From the cell containing the given text, extract its center point as (X, Y) coordinate. 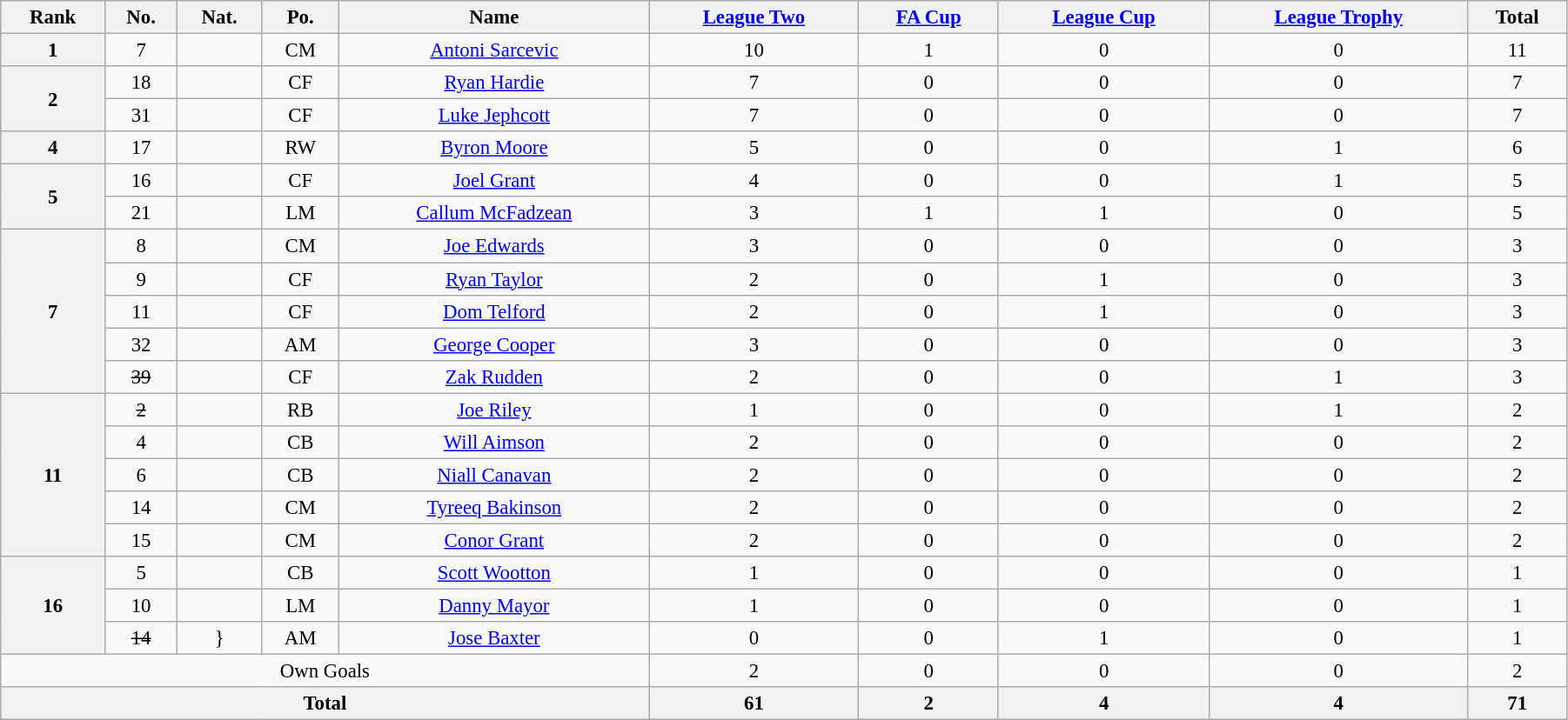
Will Aimson (494, 443)
League Trophy (1338, 17)
RW (301, 148)
Ryan Taylor (494, 279)
Antoni Sarcevic (494, 50)
Zak Rudden (494, 377)
League Two (754, 17)
League Cup (1103, 17)
Callum McFadzean (494, 213)
61 (754, 703)
RB (301, 410)
Luke Jephcott (494, 116)
Scott Wootton (494, 573)
Ryan Hardie (494, 83)
Po. (301, 17)
Name (494, 17)
Dom Telford (494, 311)
George Cooper (494, 344)
Niall Canavan (494, 475)
15 (141, 540)
Conor Grant (494, 540)
71 (1518, 703)
Byron Moore (494, 148)
Tyreeq Bakinson (494, 508)
Joel Grant (494, 181)
18 (141, 83)
Joe Edwards (494, 246)
FA Cup (929, 17)
17 (141, 148)
} (219, 638)
Own Goals (325, 671)
Rank (53, 17)
Danny Mayor (494, 606)
Jose Baxter (494, 638)
31 (141, 116)
No. (141, 17)
8 (141, 246)
Joe Riley (494, 410)
39 (141, 377)
9 (141, 279)
Nat. (219, 17)
21 (141, 213)
32 (141, 344)
